Capture the cell that displays the provided text and extract its (x, y) central coordinate. 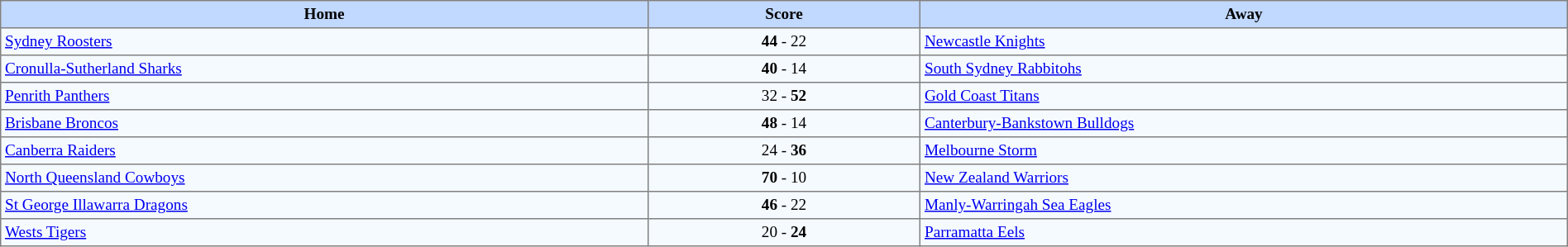
Penrith Panthers (324, 96)
44 - 22 (784, 41)
Newcastle Knights (1244, 41)
Brisbane Broncos (324, 124)
Melbourne Storm (1244, 150)
70 - 10 (784, 178)
40 - 14 (784, 69)
New Zealand Warriors (1244, 178)
Canberra Raiders (324, 150)
20 - 24 (784, 233)
North Queensland Cowboys (324, 178)
Parramatta Eels (1244, 233)
Canterbury-Bankstown Bulldogs (1244, 124)
Score (784, 15)
32 - 52 (784, 96)
St George Illawarra Dragons (324, 205)
Wests Tigers (324, 233)
Away (1244, 15)
Gold Coast Titans (1244, 96)
Home (324, 15)
Manly-Warringah Sea Eagles (1244, 205)
Sydney Roosters (324, 41)
48 - 14 (784, 124)
46 - 22 (784, 205)
South Sydney Rabbitohs (1244, 69)
24 - 36 (784, 150)
Cronulla-Sutherland Sharks (324, 69)
